Determine the (x, y) coordinate at the center of the cell enclosing the given text.  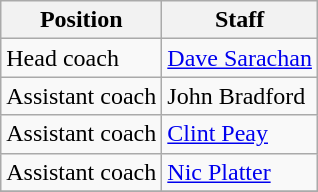
Staff (240, 20)
Nic Platter (240, 172)
Dave Sarachan (240, 58)
Position (82, 20)
Clint Peay (240, 134)
John Bradford (240, 96)
Head coach (82, 58)
